Scan for the cell matching the given text and deliver its [x, y] coordinate at center. 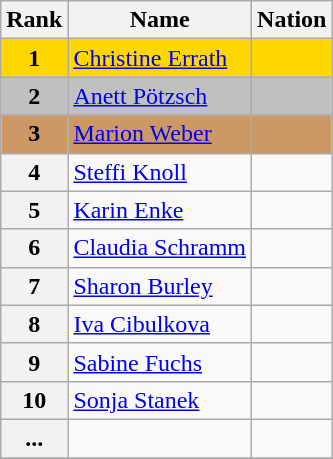
Nation [292, 20]
6 [34, 248]
Christine Errath [160, 58]
Iva Cibulkova [160, 324]
Name [160, 20]
3 [34, 134]
4 [34, 172]
10 [34, 400]
... [34, 438]
Claudia Schramm [160, 248]
8 [34, 324]
Karin Enke [160, 210]
Sonja Stanek [160, 400]
9 [34, 362]
Steffi Knoll [160, 172]
Sharon Burley [160, 286]
Anett Pötzsch [160, 96]
Marion Weber [160, 134]
5 [34, 210]
1 [34, 58]
2 [34, 96]
7 [34, 286]
Rank [34, 20]
Sabine Fuchs [160, 362]
